Output the [X, Y] coordinate of the center of the cell containing the given text.  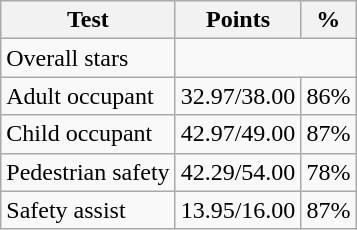
Adult occupant [88, 96]
Safety assist [88, 210]
Test [88, 20]
% [328, 20]
Child occupant [88, 134]
Overall stars [88, 58]
Points [238, 20]
42.97/49.00 [238, 134]
42.29/54.00 [238, 172]
Pedestrian safety [88, 172]
78% [328, 172]
32.97/38.00 [238, 96]
86% [328, 96]
13.95/16.00 [238, 210]
